For the text-containing cell, return its midpoint in (X, Y) coordinate format. 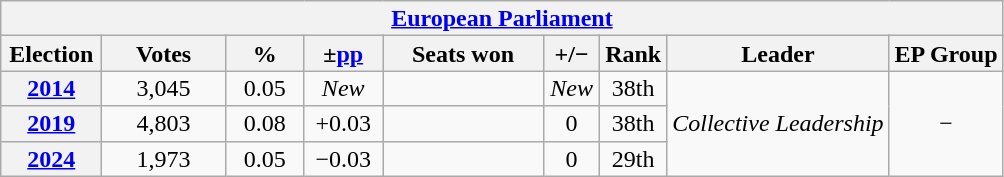
Seats won (462, 54)
−0.03 (344, 158)
+/− (572, 54)
±pp (344, 54)
EP Group (946, 54)
0.08 (264, 124)
Election (52, 54)
3,045 (164, 88)
4,803 (164, 124)
Collective Leadership (778, 124)
1,973 (164, 158)
Leader (778, 54)
− (946, 124)
2019 (52, 124)
% (264, 54)
Rank (634, 54)
2024 (52, 158)
2014 (52, 88)
+0.03 (344, 124)
29th (634, 158)
Votes (164, 54)
European Parliament (502, 18)
